For the text-containing cell, return its midpoint in (x, y) coordinate format. 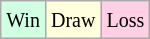
Draw (72, 20)
Win (24, 20)
Loss (126, 20)
